Provide the (X, Y) coordinate of the cell's center where the given text is located.  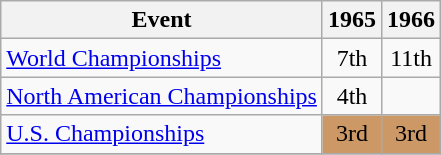
World Championships (162, 58)
U.S. Championships (162, 134)
11th (412, 58)
1966 (412, 20)
4th (352, 96)
7th (352, 58)
1965 (352, 20)
North American Championships (162, 96)
Event (162, 20)
